For the text-containing cell, return its midpoint in [x, y] coordinate format. 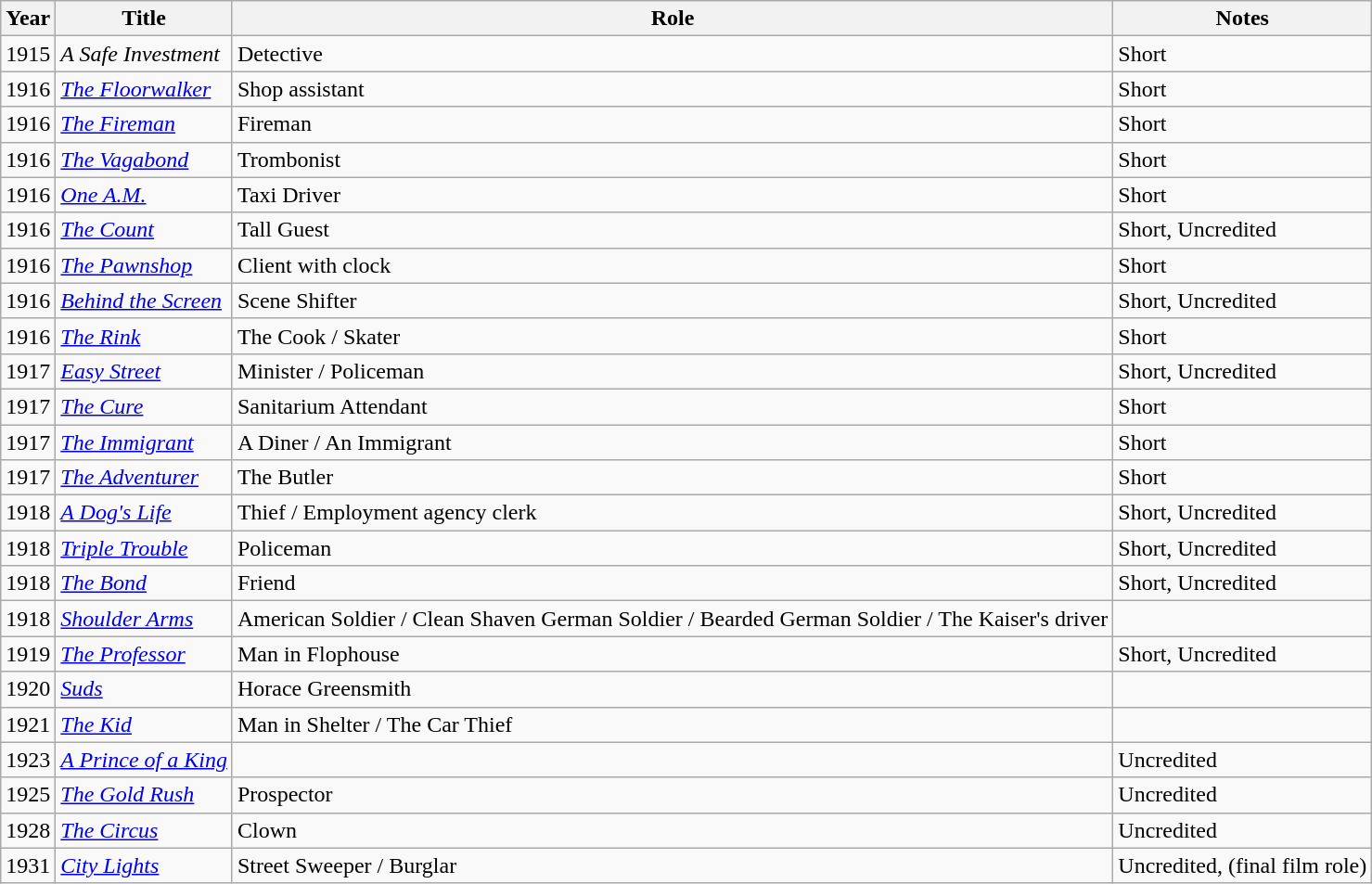
City Lights [145, 865]
Shoulder Arms [145, 619]
Man in Shelter / The Car Thief [672, 724]
1931 [28, 865]
Thief / Employment agency clerk [672, 513]
Easy Street [145, 371]
Taxi Driver [672, 195]
A Prince of a King [145, 760]
The Fireman [145, 124]
The Pawnshop [145, 265]
Year [28, 19]
Detective [672, 54]
Street Sweeper / Burglar [672, 865]
Trombonist [672, 160]
The Cook / Skater [672, 336]
The Kid [145, 724]
One A.M. [145, 195]
Fireman [672, 124]
The Gold Rush [145, 795]
Suds [145, 689]
American Soldier / Clean Shaven German Soldier / Bearded German Soldier / The Kaiser's driver [672, 619]
Policeman [672, 548]
1919 [28, 654]
The Vagabond [145, 160]
The Floorwalker [145, 89]
The Adventurer [145, 478]
Client with clock [672, 265]
Friend [672, 583]
Notes [1243, 19]
A Safe Investment [145, 54]
Tall Guest [672, 230]
Uncredited, (final film role) [1243, 865]
Behind the Screen [145, 301]
1923 [28, 760]
Clown [672, 830]
A Diner / An Immigrant [672, 442]
The Count [145, 230]
The Immigrant [145, 442]
Horace Greensmith [672, 689]
The Cure [145, 406]
Title [145, 19]
1920 [28, 689]
Scene Shifter [672, 301]
Sanitarium Attendant [672, 406]
The Bond [145, 583]
1915 [28, 54]
Triple Trouble [145, 548]
Minister / Policeman [672, 371]
1928 [28, 830]
The Rink [145, 336]
The Circus [145, 830]
A Dog's Life [145, 513]
1921 [28, 724]
1925 [28, 795]
Shop assistant [672, 89]
Prospector [672, 795]
The Butler [672, 478]
The Professor [145, 654]
Role [672, 19]
Man in Flophouse [672, 654]
